From the cell containing the given text, extract its center point as [X, Y] coordinate. 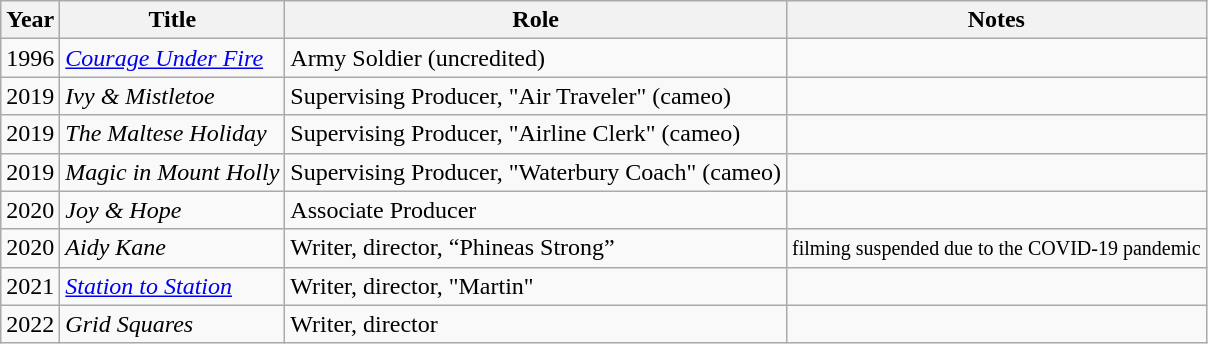
Writer, director, "Martin" [536, 286]
filming suspended due to the COVID-19 pandemic [996, 248]
Ivy & Mistletoe [172, 96]
Grid Squares [172, 324]
Year [30, 20]
1996 [30, 58]
Writer, director [536, 324]
Supervising Producer, "Air Traveler" (cameo) [536, 96]
Role [536, 20]
Notes [996, 20]
Aidy Kane [172, 248]
Title [172, 20]
Supervising Producer, "Waterbury Coach" (cameo) [536, 172]
Supervising Producer, "Airline Clerk" (cameo) [536, 134]
The Maltese Holiday [172, 134]
Courage Under Fire [172, 58]
Magic in Mount Holly [172, 172]
Station to Station [172, 286]
Joy & Hope [172, 210]
2021 [30, 286]
Associate Producer [536, 210]
Army Soldier (uncredited) [536, 58]
Writer, director, “Phineas Strong” [536, 248]
2022 [30, 324]
